Detect which cell encompasses the target text, then output its (X, Y) center coordinate. 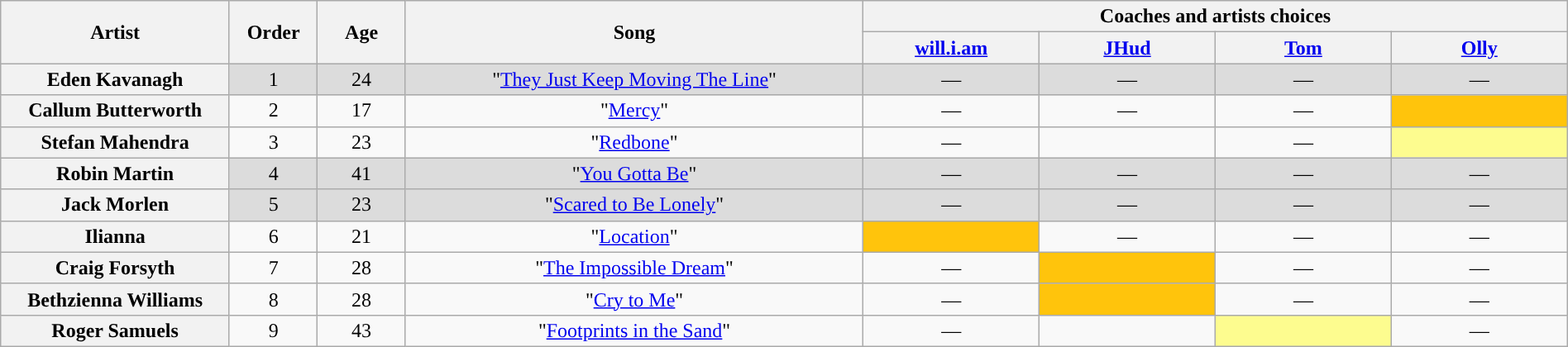
3 (273, 142)
"Cry to Me" (633, 299)
"They Just Keep Moving The Line" (633, 79)
2 (273, 111)
JHud (1128, 48)
Stefan Mahendra (116, 142)
"Scared to Be Lonely" (633, 205)
4 (273, 173)
5 (273, 205)
"The Impossible Dream" (633, 268)
Jack Morlen (116, 205)
Olly (1479, 48)
43 (361, 330)
Tom (1303, 48)
Artist (116, 32)
Age (361, 32)
Coaches and artists choices (1216, 17)
"You Gotta Be" (633, 173)
"Redbone" (633, 142)
Eden Kavanagh (116, 79)
Robin Martin (116, 173)
will.i.am (951, 48)
Order (273, 32)
17 (361, 111)
Roger Samuels (116, 330)
Ilianna (116, 236)
Bethzienna Williams (116, 299)
"Location" (633, 236)
Callum Butterworth (116, 111)
Song (633, 32)
8 (273, 299)
21 (361, 236)
Craig Forsyth (116, 268)
"Mercy" (633, 111)
6 (273, 236)
7 (273, 268)
41 (361, 173)
9 (273, 330)
"Footprints in the Sand" (633, 330)
24 (361, 79)
1 (273, 79)
